Determine the [x, y] coordinate at the center of the cell enclosing the given text.  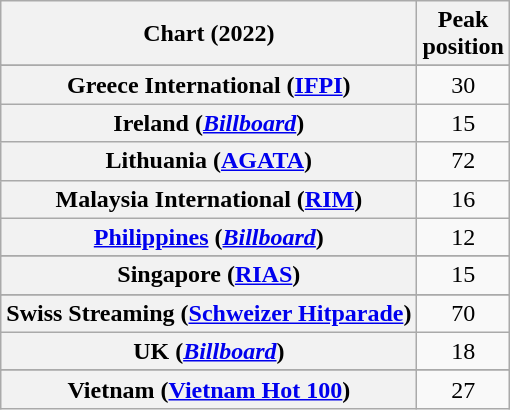
12 [463, 237]
72 [463, 161]
Greece International (IFPI) [209, 85]
Malaysia International (RIM) [209, 199]
Swiss Streaming (Schweizer Hitparade) [209, 313]
UK (Billboard) [209, 351]
Chart (2022) [209, 34]
Lithuania (AGATA) [209, 161]
Philippines (Billboard) [209, 237]
18 [463, 351]
Vietnam (Vietnam Hot 100) [209, 389]
Peakposition [463, 34]
70 [463, 313]
Singapore (RIAS) [209, 275]
30 [463, 85]
27 [463, 389]
Ireland (Billboard) [209, 123]
16 [463, 199]
